For the text-containing cell, return its midpoint in [x, y] coordinate format. 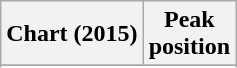
Chart (2015) [72, 34]
Peakposition [189, 34]
